Output the (x, y) coordinate of the center of the cell containing the given text.  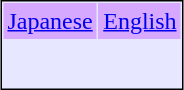
English (140, 21)
Japanese (50, 21)
